Detect which cell encompasses the target text, then output its [X, Y] center coordinate. 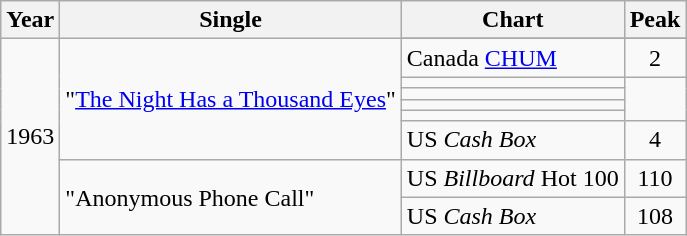
108 [655, 216]
4 [655, 140]
US Billboard Hot 100 [512, 178]
Year [30, 20]
110 [655, 178]
"The Night Has a Thousand Eyes" [230, 99]
Peak [655, 20]
Canada CHUM [512, 58]
"Anonymous Phone Call" [230, 197]
1963 [30, 137]
Chart [512, 20]
Single [230, 20]
2 [655, 58]
